From the cell containing the given text, extract its center point as (X, Y) coordinate. 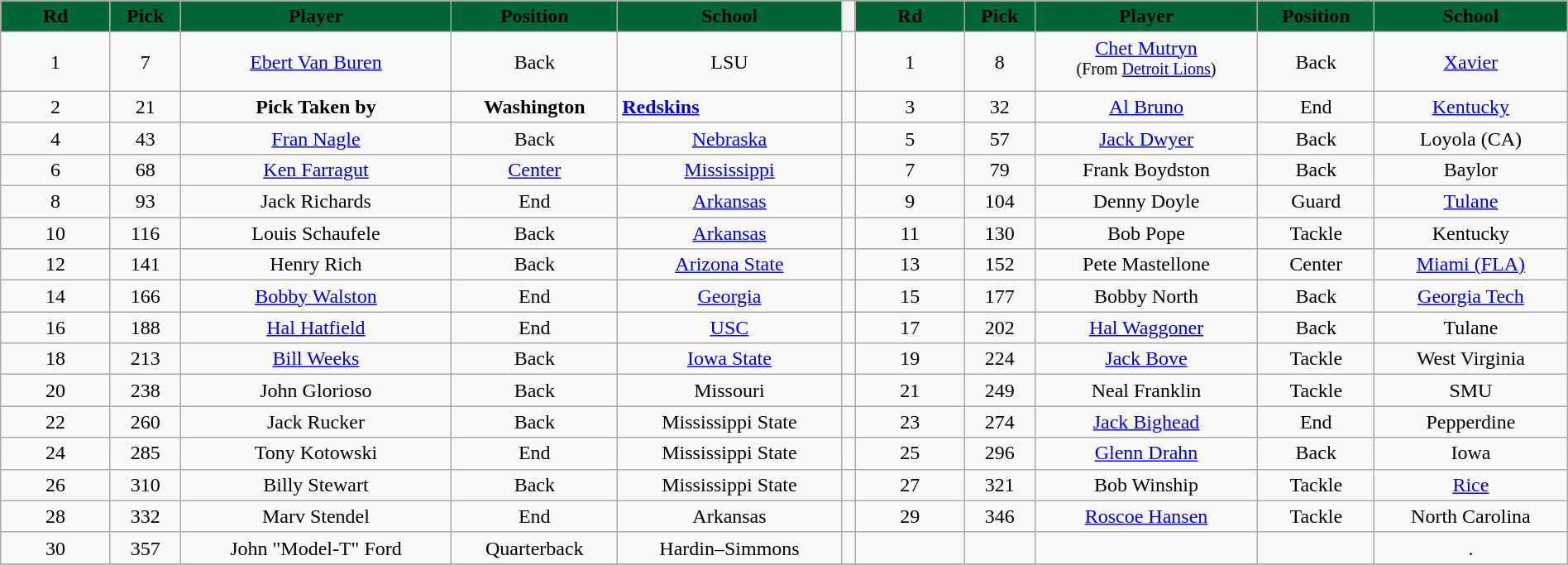
22 (56, 422)
Jack Rucker (316, 422)
Jack Bighead (1146, 422)
28 (56, 516)
Redskins (729, 107)
177 (999, 296)
Bobby Walston (316, 296)
Pepperdine (1471, 422)
24 (56, 453)
43 (146, 138)
5 (910, 138)
Roscoe Hansen (1146, 516)
Loyola (CA) (1471, 138)
Georgia (729, 296)
141 (146, 265)
357 (146, 548)
Missouri (729, 390)
Georgia Tech (1471, 296)
14 (56, 296)
17 (910, 328)
116 (146, 233)
Marv Stendel (316, 516)
Denny Doyle (1146, 202)
Miami (FLA) (1471, 265)
68 (146, 170)
13 (910, 265)
9 (910, 202)
John "Model-T" Ford (316, 548)
12 (56, 265)
Bob Pope (1146, 233)
Pete Mastellone (1146, 265)
Mississippi (729, 170)
West Virginia (1471, 359)
Al Bruno (1146, 107)
2 (56, 107)
North Carolina (1471, 516)
LSU (729, 62)
. (1471, 548)
Jack Bove (1146, 359)
Baylor (1471, 170)
15 (910, 296)
Iowa State (729, 359)
285 (146, 453)
Bill Weeks (316, 359)
Chet Mutryn(From Detroit Lions) (1146, 62)
260 (146, 422)
93 (146, 202)
SMU (1471, 390)
10 (56, 233)
19 (910, 359)
Quarterback (534, 548)
Washington (534, 107)
John Glorioso (316, 390)
23 (910, 422)
18 (56, 359)
29 (910, 516)
152 (999, 265)
188 (146, 328)
Hardin–Simmons (729, 548)
Jack Richards (316, 202)
130 (999, 233)
Glenn Drahn (1146, 453)
202 (999, 328)
Neal Franklin (1146, 390)
Hal Waggoner (1146, 328)
Iowa (1471, 453)
26 (56, 485)
Guard (1317, 202)
Pick Taken by (316, 107)
16 (56, 328)
27 (910, 485)
USC (729, 328)
213 (146, 359)
346 (999, 516)
Hal Hatfield (316, 328)
Louis Schaufele (316, 233)
321 (999, 485)
166 (146, 296)
238 (146, 390)
Bob Winship (1146, 485)
Rice (1471, 485)
104 (999, 202)
30 (56, 548)
249 (999, 390)
6 (56, 170)
Jack Dwyer (1146, 138)
3 (910, 107)
Frank Boydston (1146, 170)
Tony Kotowski (316, 453)
Ebert Van Buren (316, 62)
57 (999, 138)
274 (999, 422)
Ken Farragut (316, 170)
Arizona State (729, 265)
Nebraska (729, 138)
79 (999, 170)
Billy Stewart (316, 485)
296 (999, 453)
Henry Rich (316, 265)
332 (146, 516)
20 (56, 390)
Xavier (1471, 62)
310 (146, 485)
25 (910, 453)
32 (999, 107)
224 (999, 359)
4 (56, 138)
11 (910, 233)
Bobby North (1146, 296)
Fran Nagle (316, 138)
